Scan for the cell matching the given text and deliver its [x, y] coordinate at center. 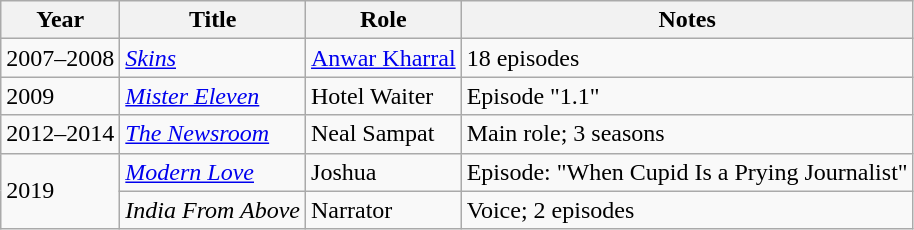
Mister Eleven [213, 96]
2007–2008 [60, 58]
Voice; 2 episodes [687, 210]
Anwar Kharral [384, 58]
Modern Love [213, 172]
Main role; 3 seasons [687, 134]
Year [60, 20]
Episode "1.1" [687, 96]
The Newsroom [213, 134]
Narrator [384, 210]
Neal Sampat [384, 134]
2012–2014 [60, 134]
Joshua [384, 172]
Title [213, 20]
18 episodes [687, 58]
Notes [687, 20]
India From Above [213, 210]
2009 [60, 96]
Role [384, 20]
Hotel Waiter [384, 96]
2019 [60, 191]
Skins [213, 58]
Episode: "When Cupid Is a Prying Journalist" [687, 172]
